Provide the [X, Y] coordinate of the cell's center where the given text is located.  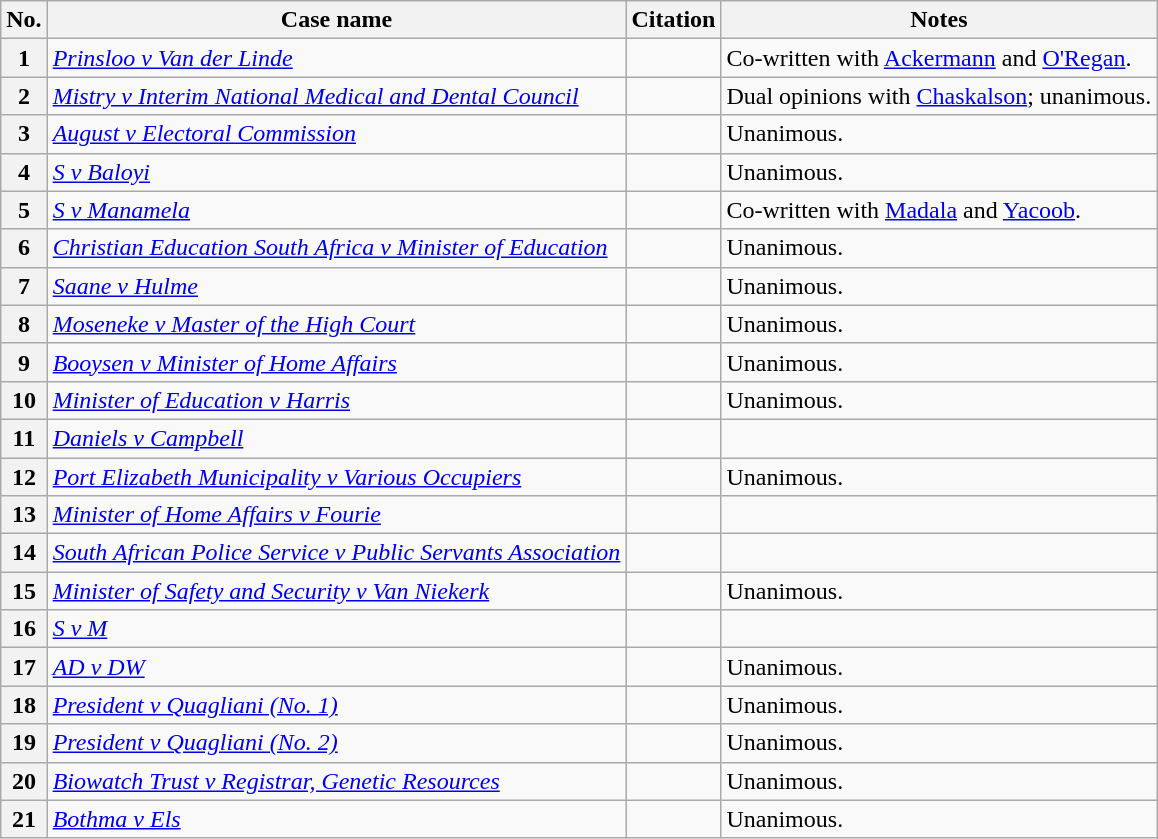
Saane v Hulme [336, 286]
Prinsloo v Van der Linde [336, 58]
9 [24, 362]
President v Quagliani (No. 2) [336, 743]
5 [24, 210]
Moseneke v Master of the High Court [336, 324]
Citation [674, 20]
17 [24, 667]
3 [24, 134]
No. [24, 20]
Notes [939, 20]
Mistry v Interim National Medical and Dental Council [336, 96]
10 [24, 400]
S v Baloyi [336, 172]
20 [24, 781]
6 [24, 248]
11 [24, 438]
Port Elizabeth Municipality v Various Occupiers [336, 477]
Daniels v Campbell [336, 438]
Case name [336, 20]
President v Quagliani (No. 1) [336, 705]
S v Manamela [336, 210]
14 [24, 553]
Minister of Home Affairs v Fourie [336, 515]
16 [24, 629]
15 [24, 591]
S v M [336, 629]
AD v DW [336, 667]
12 [24, 477]
18 [24, 705]
13 [24, 515]
Co-written with Ackermann and O'Regan. [939, 58]
Christian Education South Africa v Minister of Education [336, 248]
Booysen v Minister of Home Affairs [336, 362]
4 [24, 172]
21 [24, 819]
19 [24, 743]
2 [24, 96]
Bothma v Els [336, 819]
Minister of Safety and Security v Van Niekerk [336, 591]
August v Electoral Commission [336, 134]
7 [24, 286]
Co-written with Madala and Yacoob. [939, 210]
South African Police Service v Public Servants Association [336, 553]
8 [24, 324]
Dual opinions with Chaskalson; unanimous. [939, 96]
Minister of Education v Harris [336, 400]
1 [24, 58]
Biowatch Trust v Registrar, Genetic Resources [336, 781]
